From the cell containing the given text, extract its center point as (x, y) coordinate. 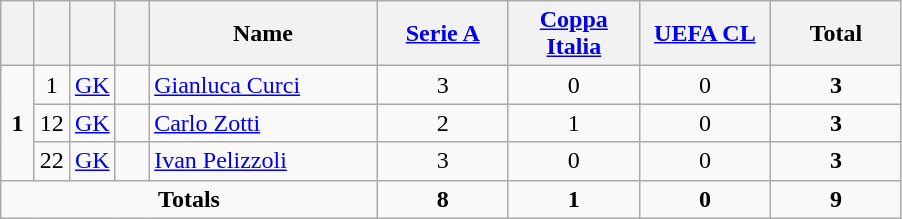
Name (264, 34)
22 (52, 161)
Totals (189, 199)
Coppa Italia (574, 34)
Total (836, 34)
2 (442, 123)
8 (442, 199)
12 (52, 123)
Ivan Pelizzoli (264, 161)
9 (836, 199)
Carlo Zotti (264, 123)
Gianluca Curci (264, 85)
Serie A (442, 34)
UEFA CL (704, 34)
